From the cell containing the given text, extract its center point as (X, Y) coordinate. 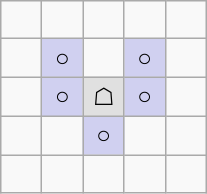
☖ (104, 97)
